Pinpoint the cell where the given text exists, returning its (x, y) midpoint coordinate. 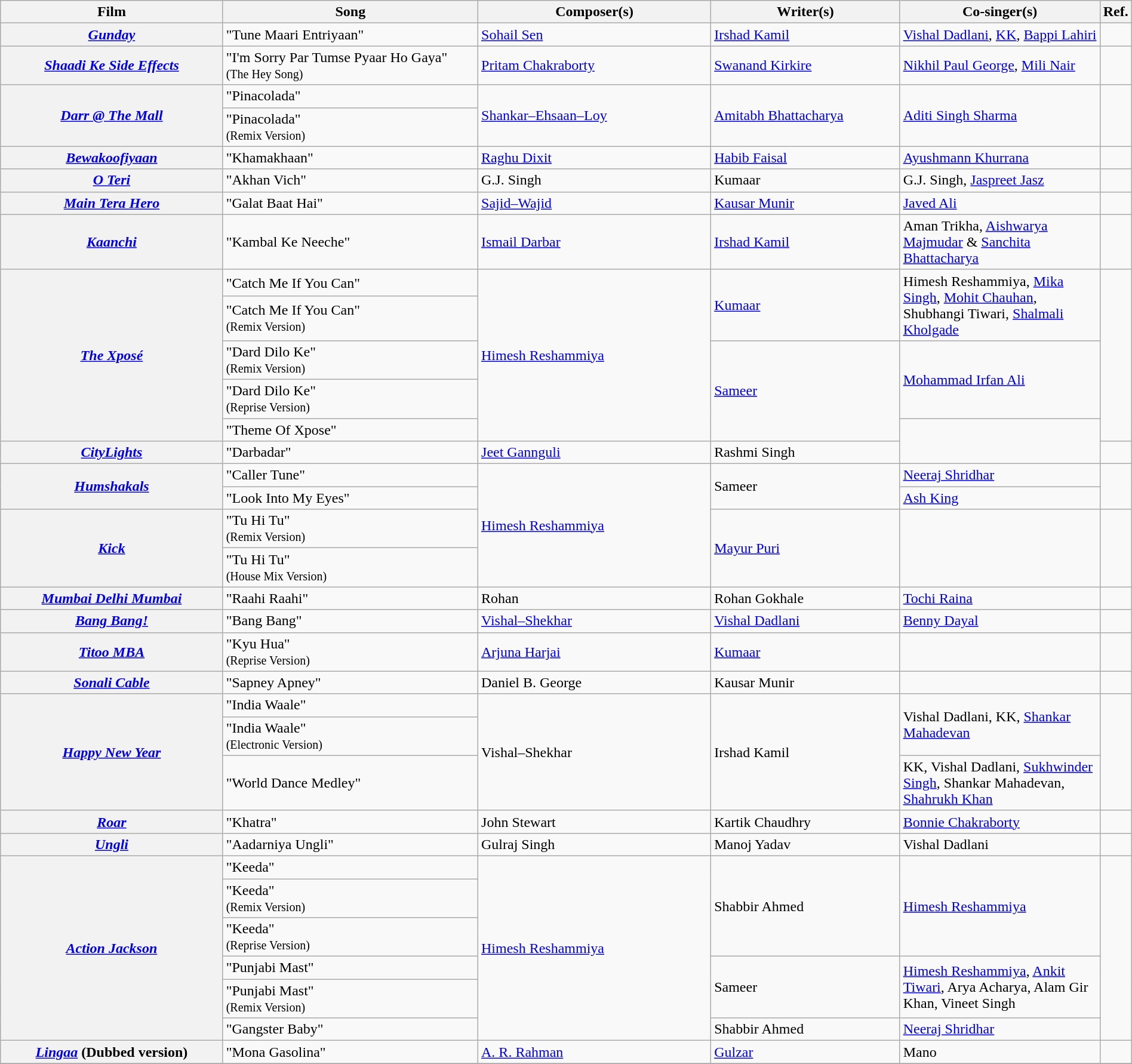
"India Waale"(Electronic Version) (350, 736)
"Pinacolada" (350, 96)
Film (112, 12)
Shankar–Ehsaan–Loy (595, 116)
"Aadarniya Ungli" (350, 844)
Ayushmann Khurrana (999, 158)
Bewakoofiyaan (112, 158)
Co-singer(s) (999, 12)
"Punjabi Mast" (350, 968)
Tochi Raina (999, 598)
"Kambal Ke Neeche" (350, 242)
"Catch Me If You Can" (350, 282)
"Tune Maari Entriyaan" (350, 35)
O Teri (112, 180)
"Bang Bang" (350, 621)
Sonali Cable (112, 682)
"Tu Hi Tu"(Remix Version) (350, 529)
G.J. Singh, Jaspreet Jasz (999, 180)
"Look Into My Eyes" (350, 498)
Titoo MBA (112, 652)
CityLights (112, 453)
Shaadi Ke Side Effects (112, 66)
G.J. Singh (595, 180)
"India Waale" (350, 705)
Sohail Sen (595, 35)
"Keeda" (350, 867)
Rashmi Singh (805, 453)
Rohan (595, 598)
"Dard Dilo Ke"(Remix Version) (350, 359)
Nikhil Paul George, Mili Nair (999, 66)
Writer(s) (805, 12)
Amitabh Bhattacharya (805, 116)
Composer(s) (595, 12)
"Sapney Apney" (350, 682)
KK, Vishal Dadlani, Sukhwinder Singh, Shankar Mahadevan, Shahrukh Khan (999, 783)
Benny Dayal (999, 621)
Mumbai Delhi Mumbai (112, 598)
Mano (999, 1052)
"Keeda"(Remix Version) (350, 898)
Bang Bang! (112, 621)
Habib Faisal (805, 158)
"Khatra" (350, 822)
"Akhan Vich" (350, 180)
"Catch Me If You Can"(Remix Version) (350, 318)
Manoj Yadav (805, 844)
"Theme Of Xpose" (350, 429)
Gulraj Singh (595, 844)
Arjuna Harjai (595, 652)
"Mona Gasolina" (350, 1052)
Song (350, 12)
Gulzar (805, 1052)
Kaanchi (112, 242)
Swanand Kirkire (805, 66)
Action Jackson (112, 948)
Kick (112, 548)
"Kyu Hua"(Reprise Version) (350, 652)
Sajid–Wajid (595, 203)
Ismail Darbar (595, 242)
Jeet Gannguli (595, 453)
Himesh Reshammiya, Mika Singh, Mohit Chauhan, Shubhangi Tiwari, Shalmali Kholgade (999, 305)
"Dard Dilo Ke"(Reprise Version) (350, 399)
Vishal Dadlani, KK, Shankar Mahadevan (999, 725)
"Khamakhaan" (350, 158)
Bonnie Chakraborty (999, 822)
Ungli (112, 844)
Lingaa (Dubbed version) (112, 1052)
"Darbadar" (350, 453)
"I'm Sorry Par Tumse Pyaar Ho Gaya"(The Hey Song) (350, 66)
John Stewart (595, 822)
Roar (112, 822)
Vishal Dadlani, KK, Bappi Lahiri (999, 35)
Happy New Year (112, 752)
Javed Ali (999, 203)
"Caller Tune" (350, 475)
Ash King (999, 498)
Ref. (1115, 12)
"Punjabi Mast"(Remix Version) (350, 998)
A. R. Rahman (595, 1052)
Daniel B. George (595, 682)
Himesh Reshammiya, Ankit Tiwari, Arya Acharya, Alam Gir Khan, Vineet Singh (999, 988)
"Keeda"(Reprise Version) (350, 937)
Aditi Singh Sharma (999, 116)
Gunday (112, 35)
Main Tera Hero (112, 203)
Darr @ The Mall (112, 116)
Kartik Chaudhry (805, 822)
Humshakals (112, 487)
The Xposé (112, 355)
"Galat Baat Hai" (350, 203)
"Raahi Raahi" (350, 598)
Raghu Dixit (595, 158)
Mayur Puri (805, 548)
Pritam Chakraborty (595, 66)
"Gangster Baby" (350, 1029)
Rohan Gokhale (805, 598)
"Pinacolada"(Remix Version) (350, 127)
Aman Trikha, Aishwarya Majmudar & Sanchita Bhattacharya (999, 242)
"Tu Hi Tu"(House Mix Version) (350, 567)
"World Dance Medley" (350, 783)
Mohammad Irfan Ali (999, 379)
